Scan for the cell matching the given text and deliver its [X, Y] coordinate at center. 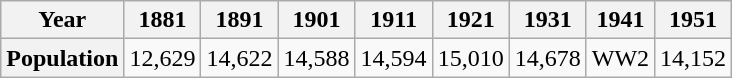
1891 [240, 20]
14,152 [694, 58]
1941 [620, 20]
14,588 [316, 58]
1911 [394, 20]
1881 [162, 20]
1931 [548, 20]
14,594 [394, 58]
WW2 [620, 58]
1901 [316, 20]
14,678 [548, 58]
12,629 [162, 58]
Population [62, 58]
1921 [470, 20]
14,622 [240, 58]
15,010 [470, 58]
1951 [694, 20]
Year [62, 20]
